Pinpoint the cell where the given text exists, returning its [x, y] midpoint coordinate. 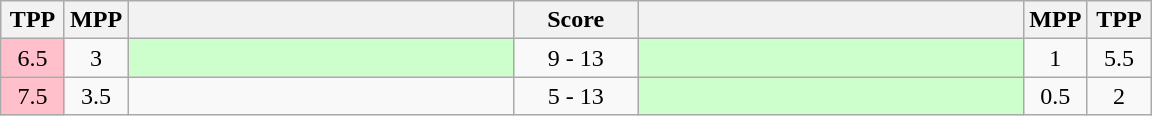
3 [96, 58]
Score [576, 20]
3.5 [96, 96]
5 - 13 [576, 96]
1 [1056, 58]
0.5 [1056, 96]
6.5 [33, 58]
5.5 [1119, 58]
2 [1119, 96]
9 - 13 [576, 58]
7.5 [33, 96]
